Detect which cell encompasses the target text, then output its (X, Y) center coordinate. 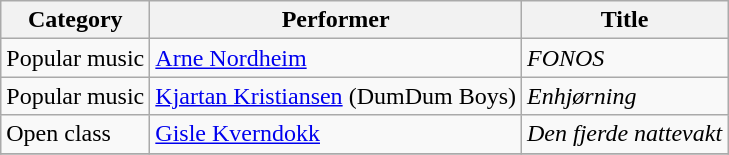
Kjartan Kristiansen (DumDum Boys) (336, 96)
Arne Nordheim (336, 58)
FONOS (625, 58)
Title (625, 20)
Gisle Kverndokk (336, 134)
Enhjørning (625, 96)
Open class (76, 134)
Category (76, 20)
Den fjerde nattevakt (625, 134)
Performer (336, 20)
